Detect which cell encompasses the target text, then output its [X, Y] center coordinate. 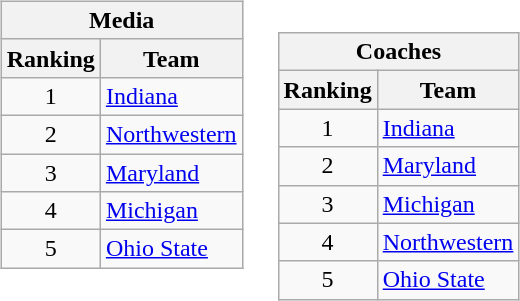
Media [122, 20]
Coaches [398, 52]
